Capture the cell that displays the provided text and extract its [X, Y] central coordinate. 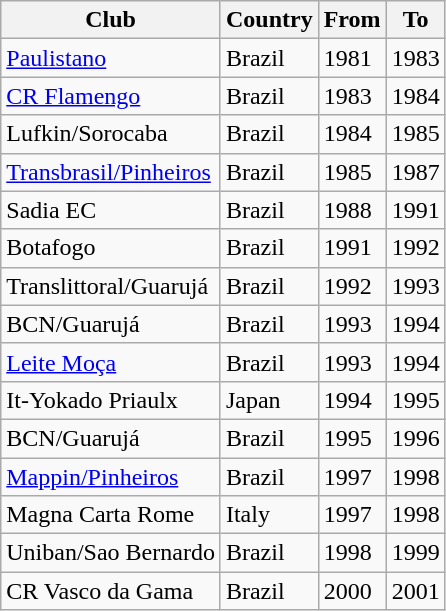
CR Vasco da Gama [111, 591]
It-Yokado Priaulx [111, 400]
1987 [416, 172]
Translittoral/Guarujá [111, 286]
Sadia EC [111, 210]
Japan [269, 400]
2000 [352, 591]
Transbrasil/Pinheiros [111, 172]
1988 [352, 210]
CR Flamengo [111, 96]
1999 [416, 553]
Paulistano [111, 58]
Mappin/Pinheiros [111, 477]
Club [111, 20]
Italy [269, 515]
From [352, 20]
Leite Moça [111, 362]
Lufkin/Sorocaba [111, 134]
Magna Carta Rome [111, 515]
To [416, 20]
1996 [416, 438]
2001 [416, 591]
1981 [352, 58]
Botafogo [111, 248]
Country [269, 20]
Uniban/Sao Bernardo [111, 553]
